Return the [X, Y] coordinate for the center point of the cell that contains the specified text.  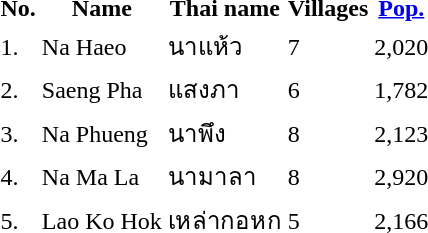
6 [328, 90]
Saeng Pha [102, 90]
Na Ma La [102, 176]
นาพึง [224, 133]
7 [328, 46]
นามาลา [224, 176]
แสงภา [224, 90]
Na Haeo [102, 46]
นาแห้ว [224, 46]
Na Phueng [102, 133]
